Return the (x, y) coordinate for the center point of the cell that contains the specified text.  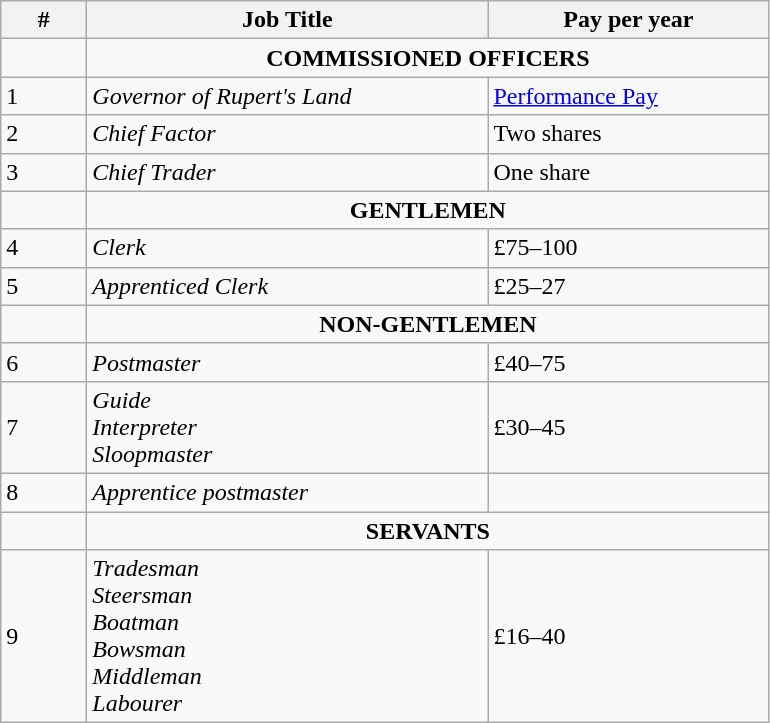
3 (44, 172)
Apprenticed Clerk (288, 286)
5 (44, 286)
Tradesman Steersman Boatman Bowsman Middleman Labourer (288, 636)
Job Title (288, 20)
Pay per year (628, 20)
Chief Factor (288, 134)
COMMISSIONED OFFICERS (428, 58)
8 (44, 492)
9 (44, 636)
Guide Interpreter Sloopmaster (288, 427)
£25–27 (628, 286)
£75–100 (628, 248)
1 (44, 96)
NON-GENTLEMEN (428, 324)
£40–75 (628, 362)
6 (44, 362)
Performance Pay (628, 96)
Chief Trader (288, 172)
2 (44, 134)
One share (628, 172)
# (44, 20)
Governor of Rupert's Land (288, 96)
Two shares (628, 134)
SERVANTS (428, 531)
4 (44, 248)
7 (44, 427)
Apprentice postmaster (288, 492)
£30–45 (628, 427)
Postmaster (288, 362)
£16–40 (628, 636)
GENTLEMEN (428, 210)
Clerk (288, 248)
